Provide the [x, y] coordinate of the cell's center where the given text is located.  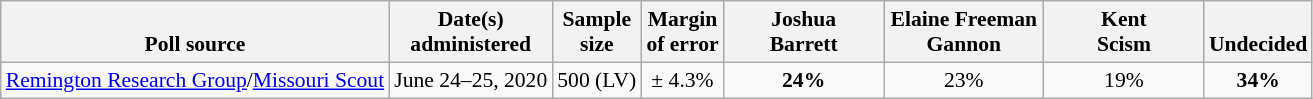
Elaine FreemanGannon [964, 32]
34% [1258, 80]
Poll source [195, 32]
Remington Research Group/Missouri Scout [195, 80]
Samplesize [596, 32]
23% [964, 80]
Date(s)administered [470, 32]
19% [1124, 80]
Undecided [1258, 32]
500 (LV) [596, 80]
± 4.3% [682, 80]
June 24–25, 2020 [470, 80]
24% [804, 80]
KentScism [1124, 32]
JoshuaBarrett [804, 32]
Marginof error [682, 32]
